Extract the [x, y] coordinate from the center of the cell holding the provided text.  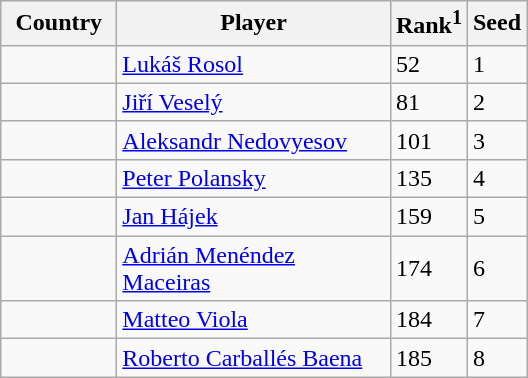
Rank1 [428, 24]
Matteo Viola [254, 320]
184 [428, 320]
Country [59, 24]
4 [496, 178]
174 [428, 268]
Jan Hájek [254, 217]
2 [496, 102]
6 [496, 268]
Peter Polansky [254, 178]
101 [428, 140]
185 [428, 358]
Seed [496, 24]
159 [428, 217]
5 [496, 217]
52 [428, 64]
Jiří Veselý [254, 102]
81 [428, 102]
3 [496, 140]
135 [428, 178]
7 [496, 320]
Lukáš Rosol [254, 64]
Aleksandr Nedovyesov [254, 140]
Adrián Menéndez Maceiras [254, 268]
Roberto Carballés Baena [254, 358]
1 [496, 64]
8 [496, 358]
Player [254, 24]
